Return (x, y) of the center of cell containing provided text 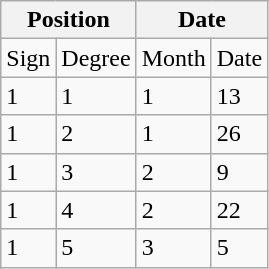
9 (239, 172)
4 (96, 210)
Degree (96, 58)
13 (239, 96)
26 (239, 134)
Month (174, 58)
Sign (28, 58)
22 (239, 210)
Position (68, 20)
